Search for the cell housing the specified text and yield its (x, y) center coordinate. 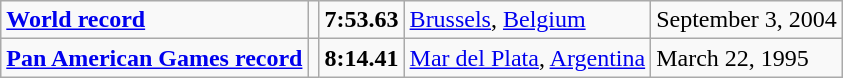
March 22, 1995 (747, 58)
Brussels, Belgium (528, 20)
Mar del Plata, Argentina (528, 58)
8:14.41 (362, 58)
September 3, 2004 (747, 20)
Pan American Games record (154, 58)
7:53.63 (362, 20)
World record (154, 20)
